Return [x, y] of the center of cell containing provided text 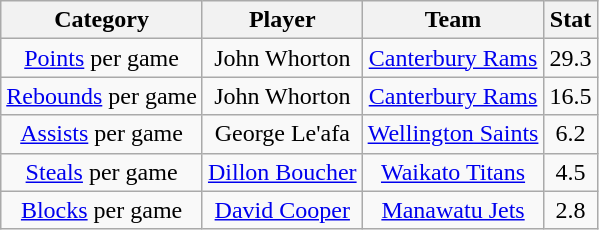
Assists per game [102, 134]
Dillon Boucher [282, 172]
Stat [570, 20]
Manawatu Jets [453, 210]
George Le'afa [282, 134]
Category [102, 20]
Team [453, 20]
Steals per game [102, 172]
David Cooper [282, 210]
Rebounds per game [102, 96]
Player [282, 20]
4.5 [570, 172]
Points per game [102, 58]
16.5 [570, 96]
Waikato Titans [453, 172]
2.8 [570, 210]
Blocks per game [102, 210]
Wellington Saints [453, 134]
29.3 [570, 58]
6.2 [570, 134]
